From the cell containing the given text, extract its center point as (X, Y) coordinate. 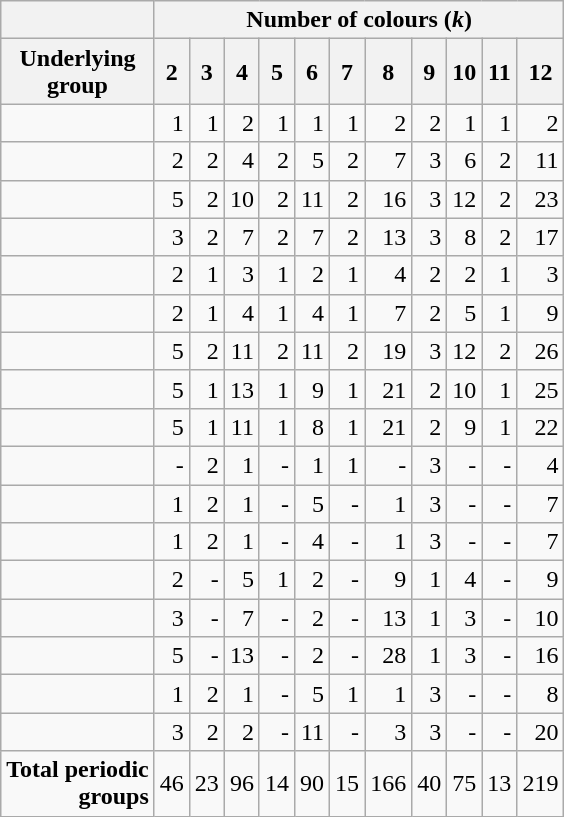
20 (540, 732)
19 (388, 351)
166 (388, 784)
90 (312, 784)
15 (348, 784)
75 (464, 784)
96 (242, 784)
Total periodic groups (78, 784)
Underlyinggroup (78, 72)
22 (540, 427)
26 (540, 351)
14 (276, 784)
219 (540, 784)
Number of colours (k) (359, 20)
25 (540, 389)
46 (172, 784)
40 (430, 784)
17 (540, 237)
28 (388, 656)
